For the text-containing cell, return its midpoint in (X, Y) coordinate format. 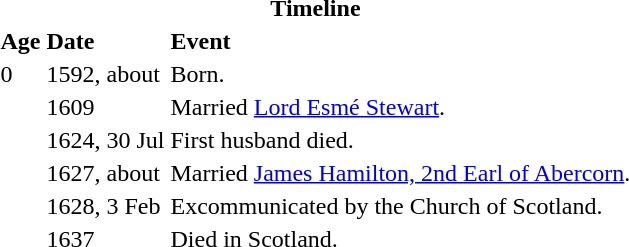
1627, about (106, 173)
1592, about (106, 74)
1628, 3 Feb (106, 206)
1624, 30 Jul (106, 140)
1609 (106, 107)
Date (106, 41)
